Pinpoint the cell where the given text exists, returning its [x, y] midpoint coordinate. 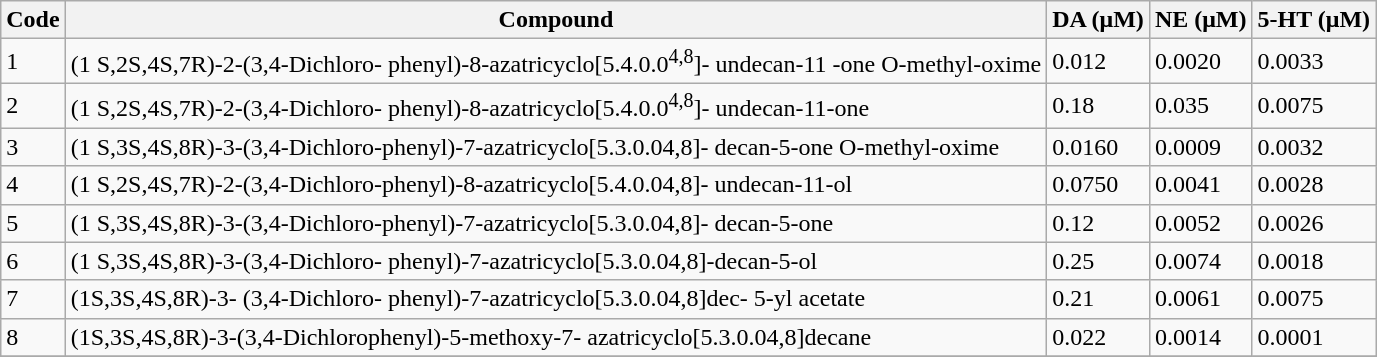
3 [33, 147]
0.0041 [1200, 185]
5-HT (μM) [1314, 20]
0.0160 [1098, 147]
0.0018 [1314, 261]
(1 S,3S,4S,8R)-3-(3,4-Dichloro-phenyl)-7-azatricyclo[5.3.0.04,8]- decan-5-one [556, 223]
0.21 [1098, 299]
0.012 [1098, 62]
DA (μM) [1098, 20]
0.0061 [1200, 299]
(1S,3S,4S,8R)-3-(3,4-Dichlorophenyl)-5-methoxy-7- azatricyclo[5.3.0.04,8]decane [556, 337]
7 [33, 299]
5 [33, 223]
(1 S,2S,4S,7R)-2-(3,4-Dichloro- phenyl)-8-azatricyclo[5.4.0.04,8]- undecan-11-one [556, 106]
0.18 [1098, 106]
0.035 [1200, 106]
Compound [556, 20]
(1 S,2S,4S,7R)-2-(3,4-Dichloro-phenyl)-8-azatricyclo[5.4.0.04,8]- undecan-11-ol [556, 185]
0.0014 [1200, 337]
(1 S,3S,4S,8R)-3-(3,4-Dichloro- phenyl)-7-azatricyclo[5.3.0.04,8]-decan-5-ol [556, 261]
0.25 [1098, 261]
0.0032 [1314, 147]
1 [33, 62]
(1 S,3S,4S,8R)-3-(3,4-Dichloro-phenyl)-7-azatricyclo[5.3.0.04,8]- decan-5-one O-methyl-oxime [556, 147]
8 [33, 337]
0.022 [1098, 337]
0.0074 [1200, 261]
0.0020 [1200, 62]
0.0750 [1098, 185]
(1 S,2S,4S,7R)-2-(3,4-Dichloro- phenyl)-8-azatricyclo[5.4.0.04,8]- undecan-11 -one O-methyl-oxime [556, 62]
0.0033 [1314, 62]
2 [33, 106]
Code [33, 20]
NE (μM) [1200, 20]
4 [33, 185]
6 [33, 261]
0.0052 [1200, 223]
0.0026 [1314, 223]
0.0009 [1200, 147]
0.0001 [1314, 337]
0.12 [1098, 223]
0.0028 [1314, 185]
(1S,3S,4S,8R)-3- (3,4-Dichloro- phenyl)-7-azatricyclo[5.3.0.04,8]dec- 5-yl acetate [556, 299]
